From the cell containing the given text, extract its center point as (x, y) coordinate. 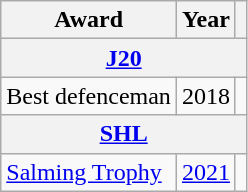
Best defenceman (89, 96)
Year (206, 20)
2018 (206, 96)
Award (89, 20)
J20 (124, 58)
SHL (124, 134)
Salming Trophy (89, 172)
2021 (206, 172)
